Determine the (X, Y) coordinate at the center of the cell enclosing the given text.  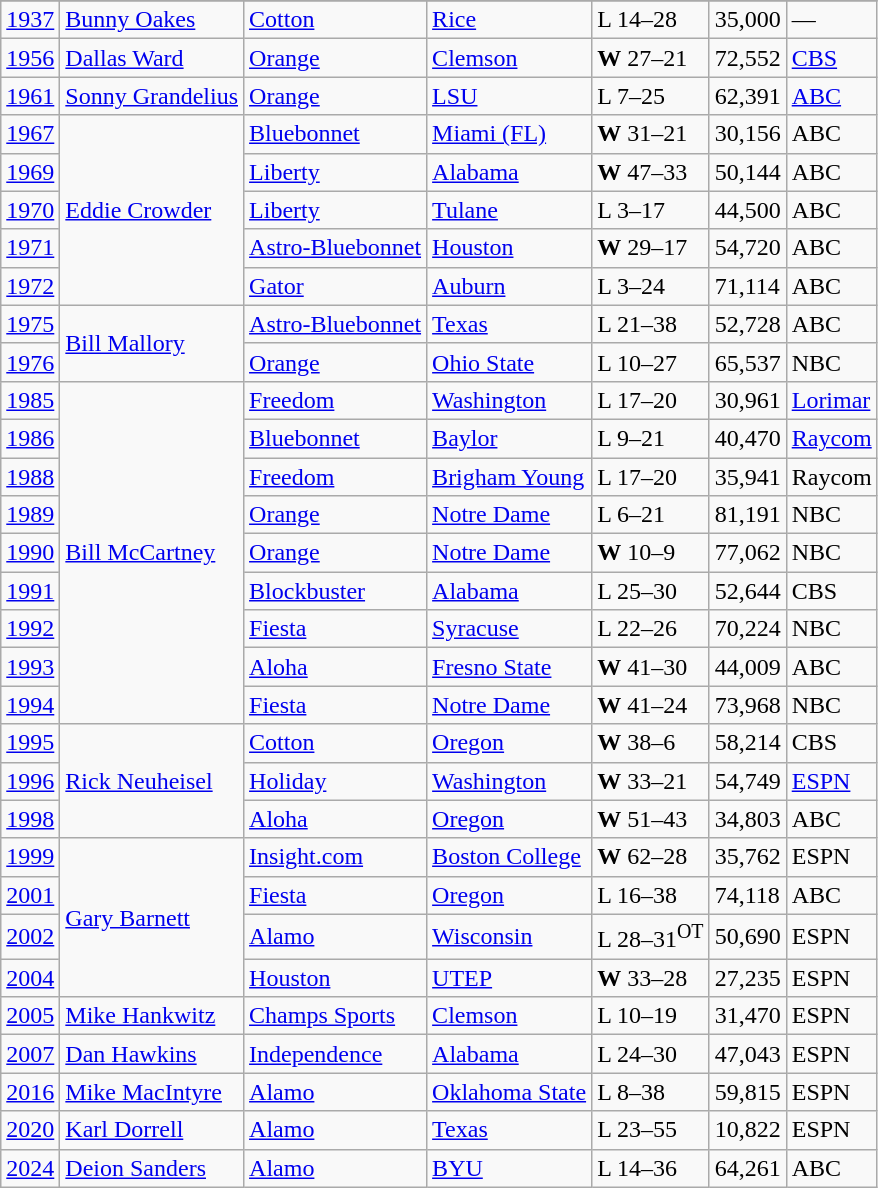
1967 (30, 134)
L 3–17 (651, 210)
1995 (30, 743)
W 31–21 (651, 134)
1937 (30, 20)
Auburn (510, 286)
L 16–38 (651, 895)
74,118 (748, 895)
1994 (30, 705)
Oklahoma State (510, 1092)
Rick Neuheisel (152, 781)
52,728 (748, 324)
1961 (30, 96)
Mike MacIntyre (152, 1092)
L 14–36 (651, 1168)
35,762 (748, 857)
2001 (30, 895)
77,062 (748, 553)
Fresno State (510, 667)
1988 (30, 477)
Lorimar (832, 400)
73,968 (748, 705)
L 6–21 (651, 515)
Boston College (510, 857)
L 9–21 (651, 438)
L 10–19 (651, 1016)
W 27–21 (651, 58)
L 10–27 (651, 362)
34,803 (748, 819)
1999 (30, 857)
Miami (FL) (510, 134)
81,191 (748, 515)
W 51–43 (651, 819)
10,822 (748, 1130)
27,235 (748, 978)
UTEP (510, 978)
W 47–33 (651, 172)
2007 (30, 1054)
44,500 (748, 210)
Eddie Crowder (152, 210)
50,144 (748, 172)
L 22–26 (651, 629)
62,391 (748, 96)
58,214 (748, 743)
Mike Hankwitz (152, 1016)
1971 (30, 248)
1986 (30, 438)
Baylor (510, 438)
30,156 (748, 134)
1993 (30, 667)
1996 (30, 781)
L 7–25 (651, 96)
1975 (30, 324)
Bunny Oakes (152, 20)
1998 (30, 819)
35,941 (748, 477)
W 41–24 (651, 705)
2016 (30, 1092)
1956 (30, 58)
31,470 (748, 1016)
2004 (30, 978)
L 24–30 (651, 1054)
W 29–17 (651, 248)
50,690 (748, 936)
L 25–30 (651, 591)
L 14–28 (651, 20)
LSU (510, 96)
W 62–28 (651, 857)
Sonny Grandelius (152, 96)
Gary Barnett (152, 918)
35,000 (748, 20)
Bill Mallory (152, 343)
71,114 (748, 286)
70,224 (748, 629)
Rice (510, 20)
Insight.com (336, 857)
59,815 (748, 1092)
2002 (30, 936)
Champs Sports (336, 1016)
L 21–38 (651, 324)
W 41–30 (651, 667)
72,552 (748, 58)
2020 (30, 1130)
Independence (336, 1054)
52,644 (748, 591)
44,009 (748, 667)
1985 (30, 400)
W 38–6 (651, 743)
64,261 (748, 1168)
30,961 (748, 400)
Wisconsin (510, 936)
Bill McCartney (152, 552)
Ohio State (510, 362)
1989 (30, 515)
65,537 (748, 362)
1970 (30, 210)
W 33–28 (651, 978)
L 8–38 (651, 1092)
L 23–55 (651, 1130)
W 33–21 (651, 781)
2024 (30, 1168)
Deion Sanders (152, 1168)
2005 (30, 1016)
1972 (30, 286)
1991 (30, 591)
Dan Hawkins (152, 1054)
Blockbuster (336, 591)
W 10–9 (651, 553)
1976 (30, 362)
1990 (30, 553)
40,470 (748, 438)
— (832, 20)
54,720 (748, 248)
L 28–31OT (651, 936)
Tulane (510, 210)
1969 (30, 172)
Holiday (336, 781)
47,043 (748, 1054)
54,749 (748, 781)
Brigham Young (510, 477)
Syracuse (510, 629)
Dallas Ward (152, 58)
BYU (510, 1168)
Gator (336, 286)
L 3–24 (651, 286)
1992 (30, 629)
Karl Dorrell (152, 1130)
